Provide the (x, y) coordinate of the cell's center where the given text is located.  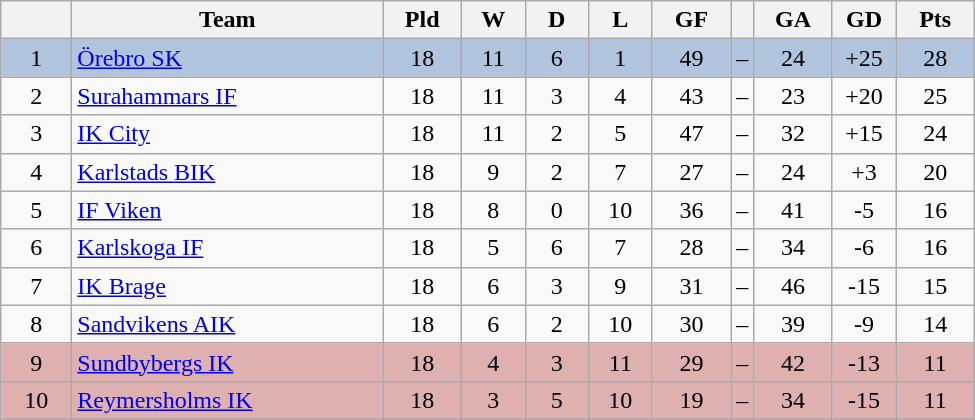
L (621, 20)
31 (692, 286)
25 (936, 96)
Surahammars IF (228, 96)
GD (864, 20)
36 (692, 210)
15 (936, 286)
GA (794, 20)
46 (794, 286)
32 (794, 134)
23 (794, 96)
Sandvikens AIK (228, 324)
Team (228, 20)
43 (692, 96)
Örebro SK (228, 58)
49 (692, 58)
30 (692, 324)
+25 (864, 58)
14 (936, 324)
GF (692, 20)
29 (692, 362)
20 (936, 172)
Karlstads BIK (228, 172)
W (493, 20)
Reymersholms IK (228, 400)
27 (692, 172)
47 (692, 134)
0 (557, 210)
Sundbybergs IK (228, 362)
Pts (936, 20)
IK Brage (228, 286)
D (557, 20)
Pld (422, 20)
IK City (228, 134)
-6 (864, 248)
-5 (864, 210)
19 (692, 400)
-13 (864, 362)
+3 (864, 172)
-9 (864, 324)
+20 (864, 96)
Karlskoga IF (228, 248)
IF Viken (228, 210)
39 (794, 324)
41 (794, 210)
42 (794, 362)
+15 (864, 134)
